Return (x, y) of the center of cell containing provided text 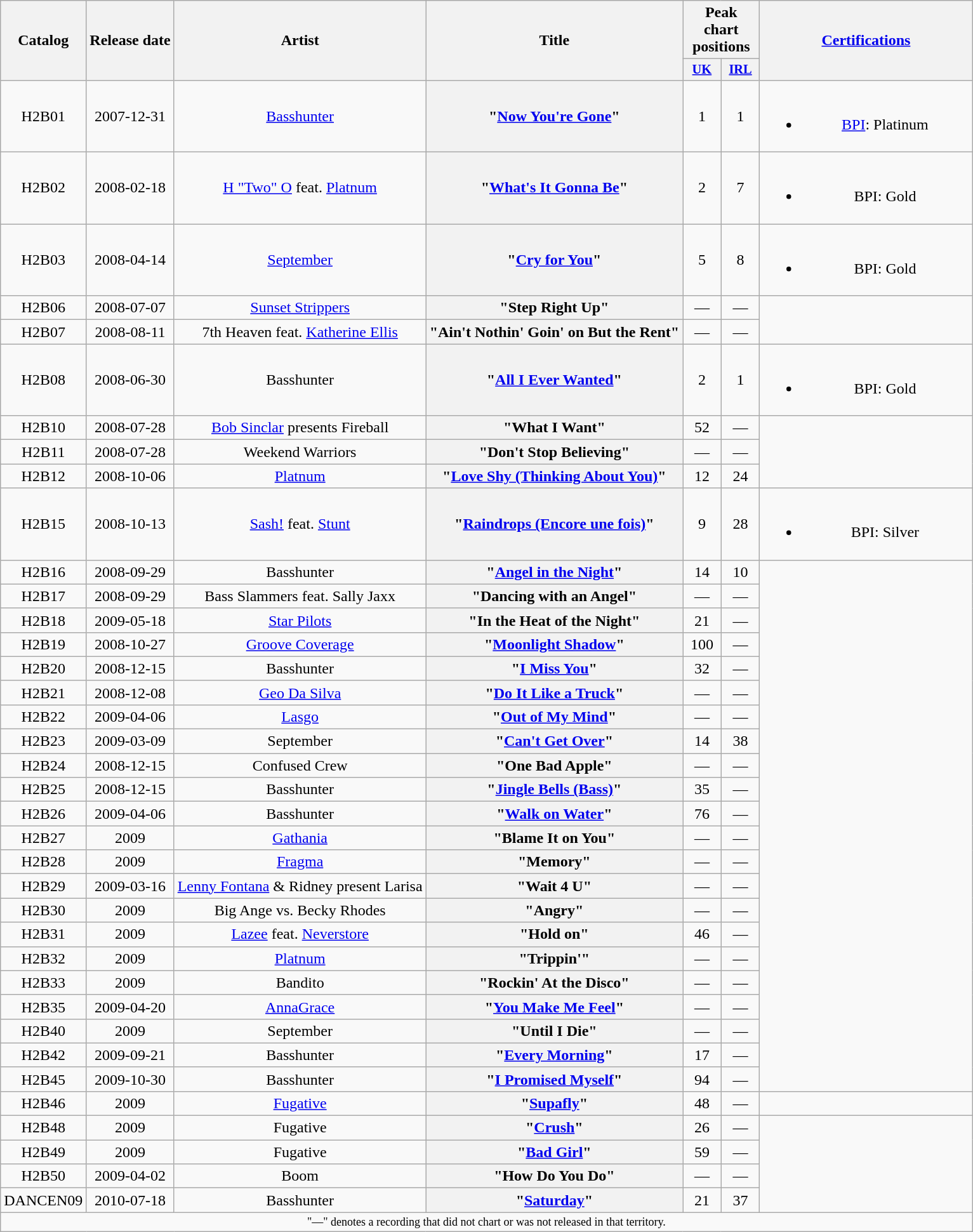
8 (740, 260)
Boom (300, 1176)
"One Bad Apple" (554, 765)
H2B12 (43, 476)
"Every Morning" (554, 1055)
"Angel in the Night" (554, 572)
"Out of My Mind" (554, 717)
2008-10-13 (130, 524)
2008-10-27 (130, 644)
H2B25 (43, 790)
"Ain't Nothin' Goin' on But the Rent" (554, 332)
"Trippin'" (554, 958)
Lasgo (300, 717)
H2B24 (43, 765)
24 (740, 476)
H2B46 (43, 1103)
H2B02 (43, 188)
"I Promised Myself" (554, 1079)
"Memory" (554, 862)
Sash! feat. Stunt (300, 524)
H2B28 (43, 862)
2008-12-08 (130, 692)
38 (740, 741)
2009-05-18 (130, 620)
"Wait 4 U" (554, 886)
"Jingle Bells (Bass)" (554, 790)
35 (702, 790)
"Rockin' At the Disco" (554, 983)
"Don't Stop Believing" (554, 452)
"Supafly" (554, 1103)
7th Heaven feat. Katherine Ellis (300, 332)
2009-09-21 (130, 1055)
2008-08-11 (130, 332)
48 (702, 1103)
5 (702, 260)
H2B08 (43, 380)
Title (554, 41)
H2B40 (43, 1031)
"Blame It on You" (554, 838)
"Dancing with an Angel" (554, 596)
"What I Want" (554, 428)
BPI: Platinum (866, 116)
H2B16 (43, 572)
"Step Right Up" (554, 308)
Artist (300, 41)
Bass Slammers feat. Sally Jaxx (300, 596)
"How Do You Do" (554, 1176)
Lenny Fontana & Ridney present Larisa (300, 886)
H2B48 (43, 1128)
"All I Ever Wanted" (554, 380)
"You Make Me Feel" (554, 1007)
100 (702, 644)
"—" denotes a recording that did not chart or was not released in that territory. (486, 1222)
2009-04-20 (130, 1007)
"Love Shy (Thinking About You)" (554, 476)
H2B31 (43, 934)
H2B11 (43, 452)
"Saturday" (554, 1200)
Bandito (300, 983)
H2B23 (43, 741)
DANCEN09 (43, 1200)
H2B30 (43, 910)
94 (702, 1079)
Catalog (43, 41)
"Cry for You" (554, 260)
H2B35 (43, 1007)
BPI: Silver (866, 524)
H2B03 (43, 260)
"Raindrops (Encore une fois)" (554, 524)
H2B42 (43, 1055)
Weekend Warriors (300, 452)
Peak chart positions (721, 30)
Certifications (866, 41)
2008-04-14 (130, 260)
Lazee feat. Neverstore (300, 934)
"In the Heat of the Night" (554, 620)
IRL (740, 70)
H2B10 (43, 428)
"Bad Girl" (554, 1152)
2008-06-30 (130, 380)
9 (702, 524)
2009-10-30 (130, 1079)
2009-04-02 (130, 1176)
"Angry" (554, 910)
H2B50 (43, 1176)
"Moonlight Shadow" (554, 644)
H2B29 (43, 886)
32 (702, 668)
H2B27 (43, 838)
H2B49 (43, 1152)
H2B06 (43, 308)
Gathania (300, 838)
UK (702, 70)
"Now You're Gone" (554, 116)
H2B17 (43, 596)
H "Two" O feat. Platnum (300, 188)
12 (702, 476)
Geo Da Silva (300, 692)
H2B15 (43, 524)
"Can't Get Over" (554, 741)
"Until I Die" (554, 1031)
2009-03-16 (130, 886)
H2B26 (43, 814)
"What's It Gonna Be" (554, 188)
2010-07-18 (130, 1200)
Fragma (300, 862)
37 (740, 1200)
"Hold on" (554, 934)
"I Miss You" (554, 668)
17 (702, 1055)
H2B32 (43, 958)
2008-02-18 (130, 188)
2007-12-31 (130, 116)
Groove Coverage (300, 644)
Sunset Strippers (300, 308)
59 (702, 1152)
"Do It Like a Truck" (554, 692)
52 (702, 428)
"Crush" (554, 1128)
H2B19 (43, 644)
26 (702, 1128)
Big Ange vs. Becky Rhodes (300, 910)
10 (740, 572)
Confused Crew (300, 765)
H2B20 (43, 668)
H2B33 (43, 983)
46 (702, 934)
Bob Sinclar presents Fireball (300, 428)
2008-07-07 (130, 308)
2008-10-06 (130, 476)
28 (740, 524)
"Walk on Water" (554, 814)
Star Pilots (300, 620)
76 (702, 814)
7 (740, 188)
Release date (130, 41)
AnnaGrace (300, 1007)
H2B45 (43, 1079)
H2B01 (43, 116)
2009-03-09 (130, 741)
H2B22 (43, 717)
H2B18 (43, 620)
H2B21 (43, 692)
H2B07 (43, 332)
